From the cell containing the given text, extract its center point as [x, y] coordinate. 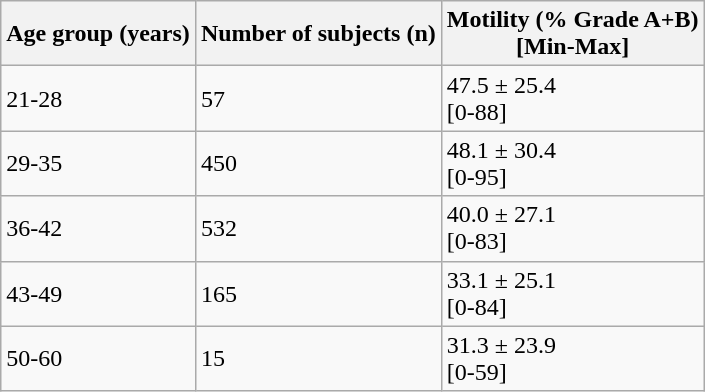
31.3 ± 23.9[0-59] [572, 358]
57 [318, 98]
21-28 [98, 98]
43-49 [98, 294]
50-60 [98, 358]
33.1 ± 25.1[0-84] [572, 294]
532 [318, 228]
165 [318, 294]
47.5 ± 25.4[0-88] [572, 98]
Number of subjects (n) [318, 34]
Age group (years) [98, 34]
40.0 ± 27.1[0-83] [572, 228]
15 [318, 358]
Motility (% Grade A+B)[Min-Max] [572, 34]
48.1 ± 30.4[0-95] [572, 164]
36-42 [98, 228]
450 [318, 164]
29-35 [98, 164]
